Detect which cell encompasses the target text, then output its (x, y) center coordinate. 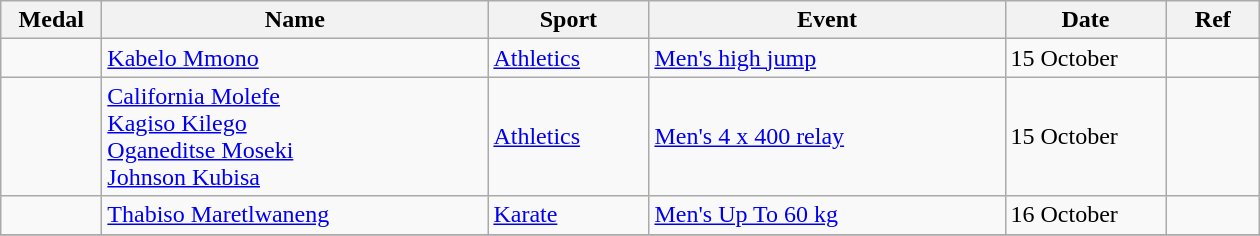
Men's 4 x 400 relay (827, 136)
Men's Up To 60 kg (827, 215)
16 October (1086, 215)
Karate (568, 215)
Name (295, 20)
Ref (1213, 20)
Event (827, 20)
California Molefe Kagiso Kilego Oganeditse Moseki Johnson Kubisa (295, 136)
Kabelo Mmono (295, 58)
Sport (568, 20)
Date (1086, 20)
Medal (52, 20)
Thabiso Maretlwaneng (295, 215)
Men's high jump (827, 58)
